For the text-containing cell, return its midpoint in [x, y] coordinate format. 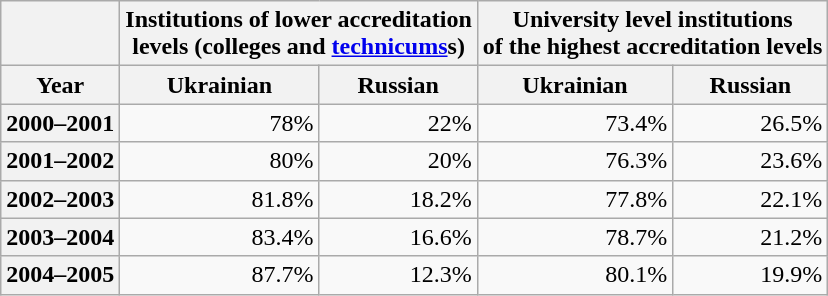
77.8% [574, 199]
Institutions of lower accreditationlevels (colleges and technicumss) [298, 34]
20% [398, 161]
81.8% [220, 199]
73.4% [574, 123]
2004–2005 [60, 275]
78% [220, 123]
22.1% [750, 199]
87.7% [220, 275]
Year [60, 85]
23.6% [750, 161]
83.4% [220, 237]
19.9% [750, 275]
University level institutionsof the highest accreditation levels [652, 34]
26.5% [750, 123]
78.7% [574, 237]
12.3% [398, 275]
2000–2001 [60, 123]
2003–2004 [60, 237]
80% [220, 161]
2002–2003 [60, 199]
2001–2002 [60, 161]
21.2% [750, 237]
76.3% [574, 161]
18.2% [398, 199]
80.1% [574, 275]
16.6% [398, 237]
22% [398, 123]
